Extract the [x, y] coordinate from the center of the cell holding the provided text.  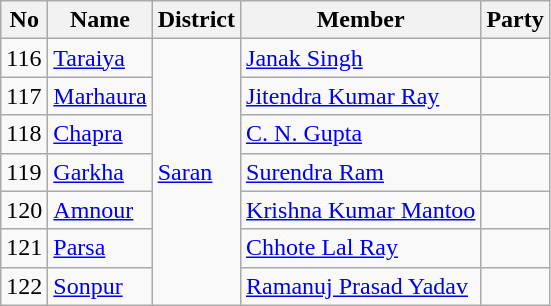
121 [24, 248]
Member [361, 20]
Parsa [100, 248]
District [196, 20]
Janak Singh [361, 58]
C. N. Gupta [361, 134]
Ramanuj Prasad Yadav [361, 286]
Chhote Lal Ray [361, 248]
Amnour [100, 210]
Party [515, 20]
Jitendra Kumar Ray [361, 96]
Sonpur [100, 286]
119 [24, 172]
122 [24, 286]
120 [24, 210]
No [24, 20]
117 [24, 96]
Krishna Kumar Mantoo [361, 210]
118 [24, 134]
Saran [196, 172]
Garkha [100, 172]
Chapra [100, 134]
Name [100, 20]
Marhaura [100, 96]
Surendra Ram [361, 172]
116 [24, 58]
Taraiya [100, 58]
